Return (x, y) of the center of cell containing provided text 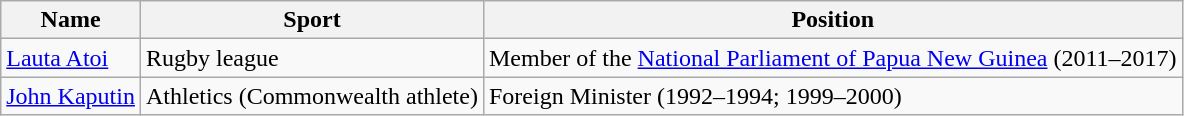
Name (71, 20)
Rugby league (312, 58)
Position (832, 20)
Sport (312, 20)
Athletics (Commonwealth athlete) (312, 96)
Member of the National Parliament of Papua New Guinea (2011–2017) (832, 58)
Foreign Minister (1992–1994; 1999–2000) (832, 96)
Lauta Atoi (71, 58)
John Kaputin (71, 96)
